Search for the cell housing the specified text and yield its [x, y] center coordinate. 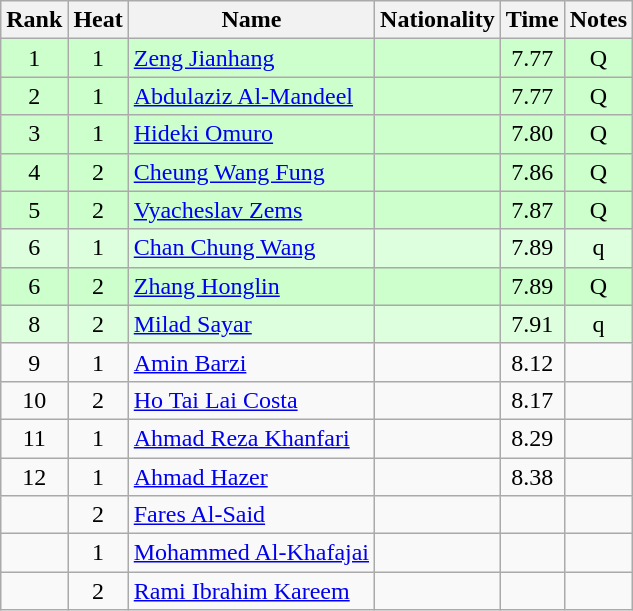
Name [251, 20]
9 [34, 362]
8.17 [532, 400]
Fares Al-Said [251, 515]
8.12 [532, 362]
Milad Sayar [251, 324]
Vyacheslav Zems [251, 210]
5 [34, 210]
Notes [598, 20]
8.38 [532, 477]
7.91 [532, 324]
8 [34, 324]
7.86 [532, 172]
Nationality [438, 20]
Zeng Jianhang [251, 58]
Rank [34, 20]
Mohammed Al-Khafajai [251, 553]
Abdulaziz Al-Mandeel [251, 96]
3 [34, 134]
Zhang Honglin [251, 286]
8.29 [532, 438]
Cheung Wang Fung [251, 172]
11 [34, 438]
Hideki Omuro [251, 134]
Ahmad Reza Khanfari [251, 438]
12 [34, 477]
Rami Ibrahim Kareem [251, 591]
4 [34, 172]
Ahmad Hazer [251, 477]
Time [532, 20]
10 [34, 400]
Chan Chung Wang [251, 248]
7.80 [532, 134]
Ho Tai Lai Costa [251, 400]
7.87 [532, 210]
Heat [98, 20]
Amin Barzi [251, 362]
